From the cell containing the given text, extract its center point as [x, y] coordinate. 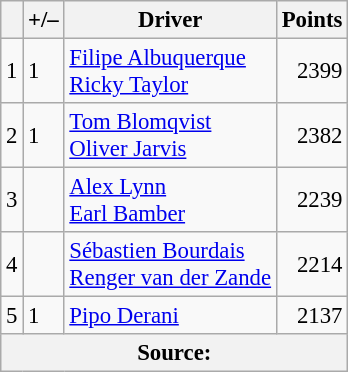
Driver [170, 20]
Sébastien Bourdais Renger van der Zande [170, 264]
Filipe Albuquerque Ricky Taylor [170, 72]
5 [12, 316]
4 [12, 264]
Points [312, 20]
2239 [312, 200]
3 [12, 200]
2382 [312, 136]
Tom Blomqvist Oliver Jarvis [170, 136]
Alex Lynn Earl Bamber [170, 200]
Pipo Derani [170, 316]
2214 [312, 264]
2 [12, 136]
+/– [44, 20]
2137 [312, 316]
2399 [312, 72]
Source: [174, 353]
